Scan for the cell matching the given text and deliver its [X, Y] coordinate at center. 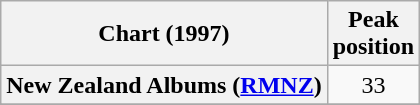
Chart (1997) [164, 34]
New Zealand Albums (RMNZ) [164, 85]
Peakposition [373, 34]
33 [373, 85]
